Pinpoint the cell where the given text exists, returning its [x, y] midpoint coordinate. 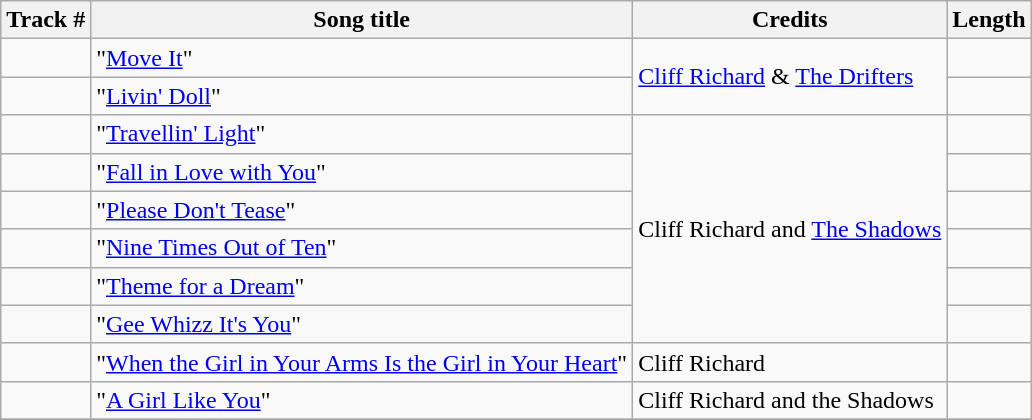
"Theme for a Dream" [362, 286]
"Travellin' Light" [362, 134]
Cliff Richard & The Drifters [790, 77]
"Please Don't Tease" [362, 210]
Credits [790, 20]
Track # [46, 20]
"Move It" [362, 58]
"Livin' Doll" [362, 96]
"A Girl Like You" [362, 400]
"Fall in Love with You" [362, 172]
"Nine Times Out of Ten" [362, 248]
Cliff Richard [790, 362]
Song title [362, 20]
"Gee Whizz It's You" [362, 324]
"When the Girl in Your Arms Is the Girl in Your Heart" [362, 362]
Cliff Richard and the Shadows [790, 400]
Length [989, 20]
Cliff Richard and The Shadows [790, 229]
